Locate the cell with the specified text and output its (X, Y) center coordinate. 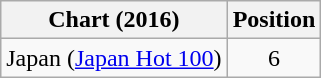
Japan (Japan Hot 100) (114, 58)
Position (274, 20)
Chart (2016) (114, 20)
6 (274, 58)
